Scan for the cell matching the given text and deliver its [x, y] coordinate at center. 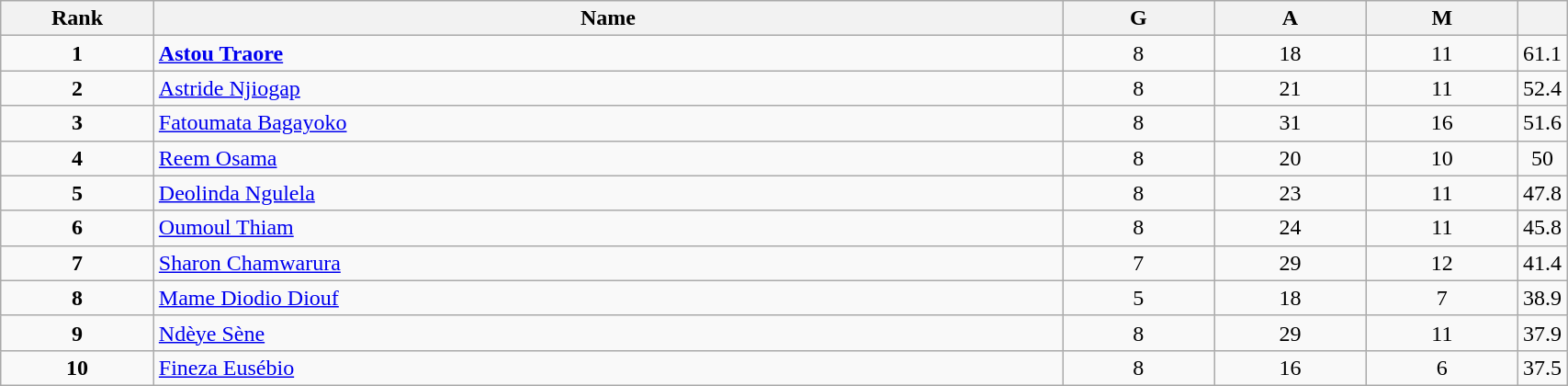
Oumoul Thiam [608, 228]
Mame Diodio Diouf [608, 298]
52.4 [1543, 88]
Sharon Chamwarura [608, 263]
61.1 [1543, 53]
41.4 [1543, 263]
38.9 [1543, 298]
Rank [77, 18]
Ndèye Sène [608, 333]
2 [77, 88]
37.5 [1543, 368]
G [1139, 18]
Astou Traore [608, 53]
12 [1442, 263]
Deolinda Ngulela [608, 193]
23 [1290, 193]
4 [77, 158]
3 [77, 123]
A [1290, 18]
45.8 [1543, 228]
51.6 [1543, 123]
Reem Osama [608, 158]
20 [1290, 158]
9 [77, 333]
50 [1543, 158]
Astride Njiogap [608, 88]
37.9 [1543, 333]
1 [77, 53]
M [1442, 18]
Fatoumata Bagayoko [608, 123]
24 [1290, 228]
47.8 [1543, 193]
21 [1290, 88]
Name [608, 18]
Fineza Eusébio [608, 368]
31 [1290, 123]
